For the text-containing cell, return its midpoint in [x, y] coordinate format. 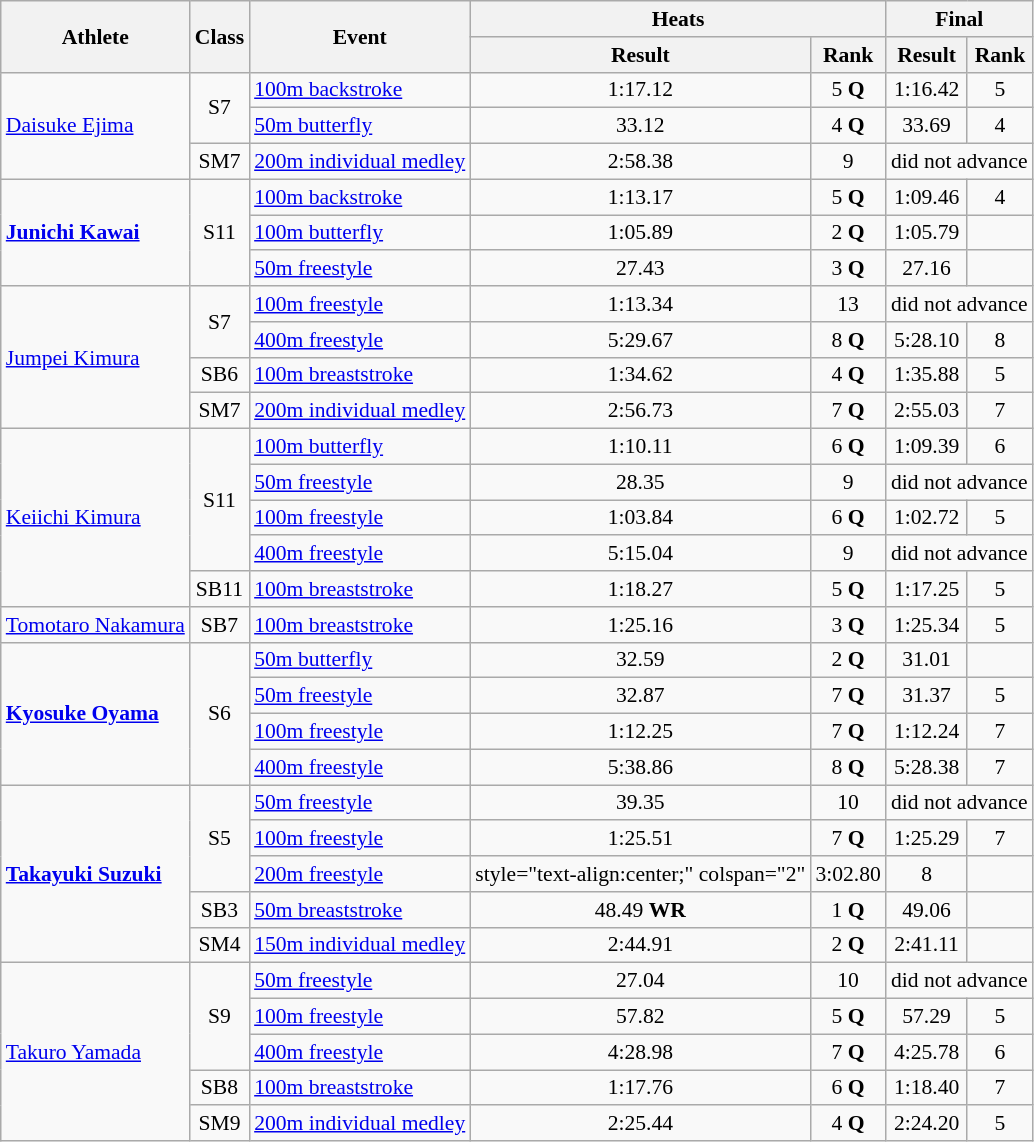
Keiichi Kimura [96, 518]
57.82 [640, 1017]
1:10.11 [640, 447]
1:18.27 [640, 589]
Takayuki Suzuki [96, 874]
1:05.89 [640, 233]
Jumpei Kimura [96, 357]
1:18.40 [926, 1088]
SB7 [220, 625]
Tomotaro Nakamura [96, 625]
31.01 [926, 660]
31.37 [926, 696]
1:25.51 [640, 839]
1:17.12 [640, 90]
32.59 [640, 660]
1:35.88 [926, 375]
1:12.25 [640, 732]
1:17.76 [640, 1088]
Heats [678, 19]
2:24.20 [926, 1124]
SB6 [220, 375]
1:02.72 [926, 518]
1:09.39 [926, 447]
1:03.84 [640, 518]
1:13.34 [640, 304]
50m breaststroke [360, 910]
3:02.80 [848, 874]
32.87 [640, 696]
2:56.73 [640, 411]
57.29 [926, 1017]
Daisuke Ejima [96, 126]
49.06 [926, 910]
SM9 [220, 1124]
SB3 [220, 910]
Class [220, 36]
1:12.24 [926, 732]
4:28.98 [640, 1052]
S6 [220, 713]
27.16 [926, 269]
28.35 [640, 482]
200m freestyle [360, 874]
1:16.42 [926, 90]
Kyosuke Oyama [96, 713]
5:15.04 [640, 554]
150m individual medley [360, 945]
style="text-align:center;" colspan="2" [640, 874]
1:25.16 [640, 625]
27.43 [640, 269]
4:25.78 [926, 1052]
5:28.38 [926, 767]
Athlete [96, 36]
33.12 [640, 126]
Takuro Yamada [96, 1052]
2:25.44 [640, 1124]
Final [960, 19]
13 [848, 304]
1:09.46 [926, 197]
48.49 WR [640, 910]
SB8 [220, 1088]
1:17.25 [926, 589]
1:13.17 [640, 197]
Event [360, 36]
2:58.38 [640, 162]
S9 [220, 1016]
1:25.34 [926, 625]
SM4 [220, 945]
Junichi Kawai [96, 232]
5:29.67 [640, 340]
5:28.10 [926, 340]
2:41.11 [926, 945]
SB11 [220, 589]
2:55.03 [926, 411]
33.69 [926, 126]
27.04 [640, 981]
1 Q [848, 910]
5:38.86 [640, 767]
1:34.62 [640, 375]
2:44.91 [640, 945]
1:05.79 [926, 233]
S5 [220, 838]
1:25.29 [926, 839]
39.35 [640, 803]
